Output the [x, y] coordinate of the center of the cell containing the given text.  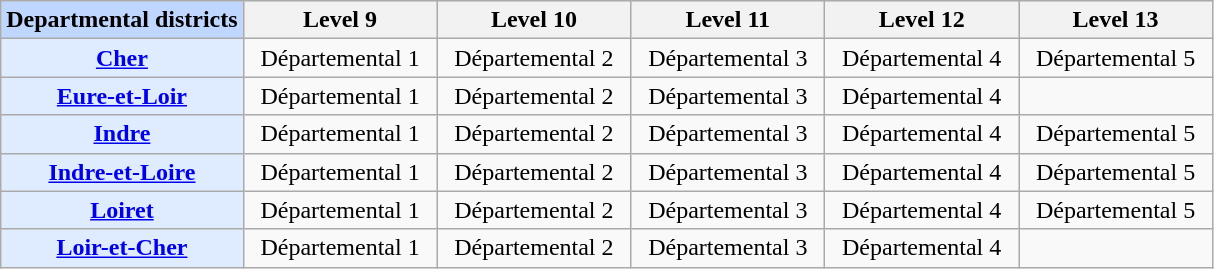
Loir-et-Cher [122, 248]
Loiret [122, 210]
Indre [122, 134]
Level 11 [728, 20]
Indre-et-Loire [122, 172]
Eure-et-Loir [122, 96]
Level 12 [922, 20]
Cher [122, 58]
Level 13 [1116, 20]
Level 10 [534, 20]
Level 9 [340, 20]
Departmental districts [122, 20]
